Return the (x, y) coordinate for the center point of the cell that contains the specified text.  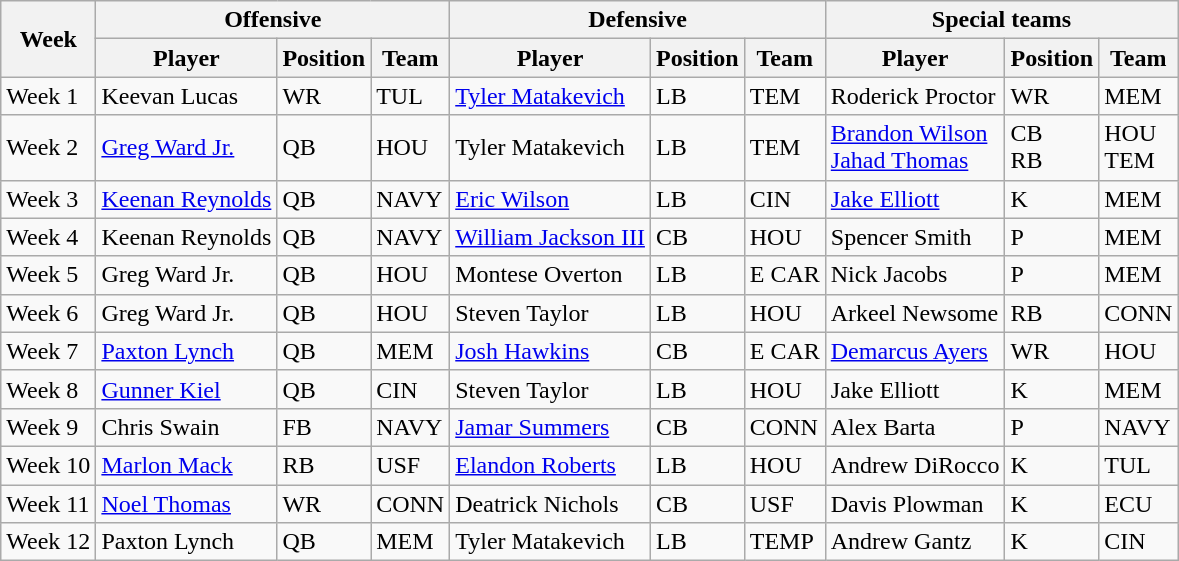
Gunner Kiel (186, 389)
Week 9 (48, 427)
Week 10 (48, 465)
Spencer Smith (915, 237)
Week 12 (48, 542)
Elandon Roberts (550, 465)
Week 1 (48, 96)
Andrew Gantz (915, 542)
ECU (1138, 503)
Special teams (1002, 20)
Marlon Mack (186, 465)
Alex Barta (915, 427)
Josh Hawkins (550, 351)
Week 4 (48, 237)
Week 5 (48, 275)
Offensive (273, 20)
Defensive (638, 20)
Week 11 (48, 503)
Week 6 (48, 313)
Week 3 (48, 199)
Arkeel Newsome (915, 313)
Brandon WilsonJahad Thomas (915, 148)
Demarcus Ayers (915, 351)
Deatrick Nichols (550, 503)
Jamar Summers (550, 427)
Week 7 (48, 351)
Eric Wilson (550, 199)
Montese Overton (550, 275)
Week (48, 39)
Chris Swain (186, 427)
Noel Thomas (186, 503)
FB (324, 427)
Davis Plowman (915, 503)
Week 2 (48, 148)
HOUTEM (1138, 148)
Week 8 (48, 389)
Nick Jacobs (915, 275)
Roderick Proctor (915, 96)
William Jackson III (550, 237)
CBRB (1052, 148)
Keevan Lucas (186, 96)
TEMP (784, 542)
Andrew DiRocco (915, 465)
